Locate the cell with the specified text and output its [X, Y] center coordinate. 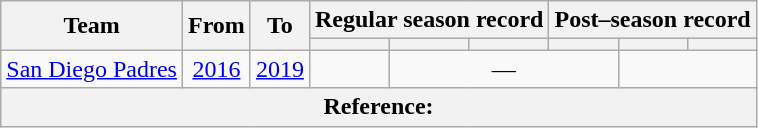
2016 [216, 69]
Regular season record [428, 20]
Post–season record [652, 20]
San Diego Padres [92, 69]
From [216, 26]
Team [92, 26]
— [504, 69]
To [280, 26]
Reference: [378, 107]
2019 [280, 69]
